From the cell containing the given text, extract its center point as (X, Y) coordinate. 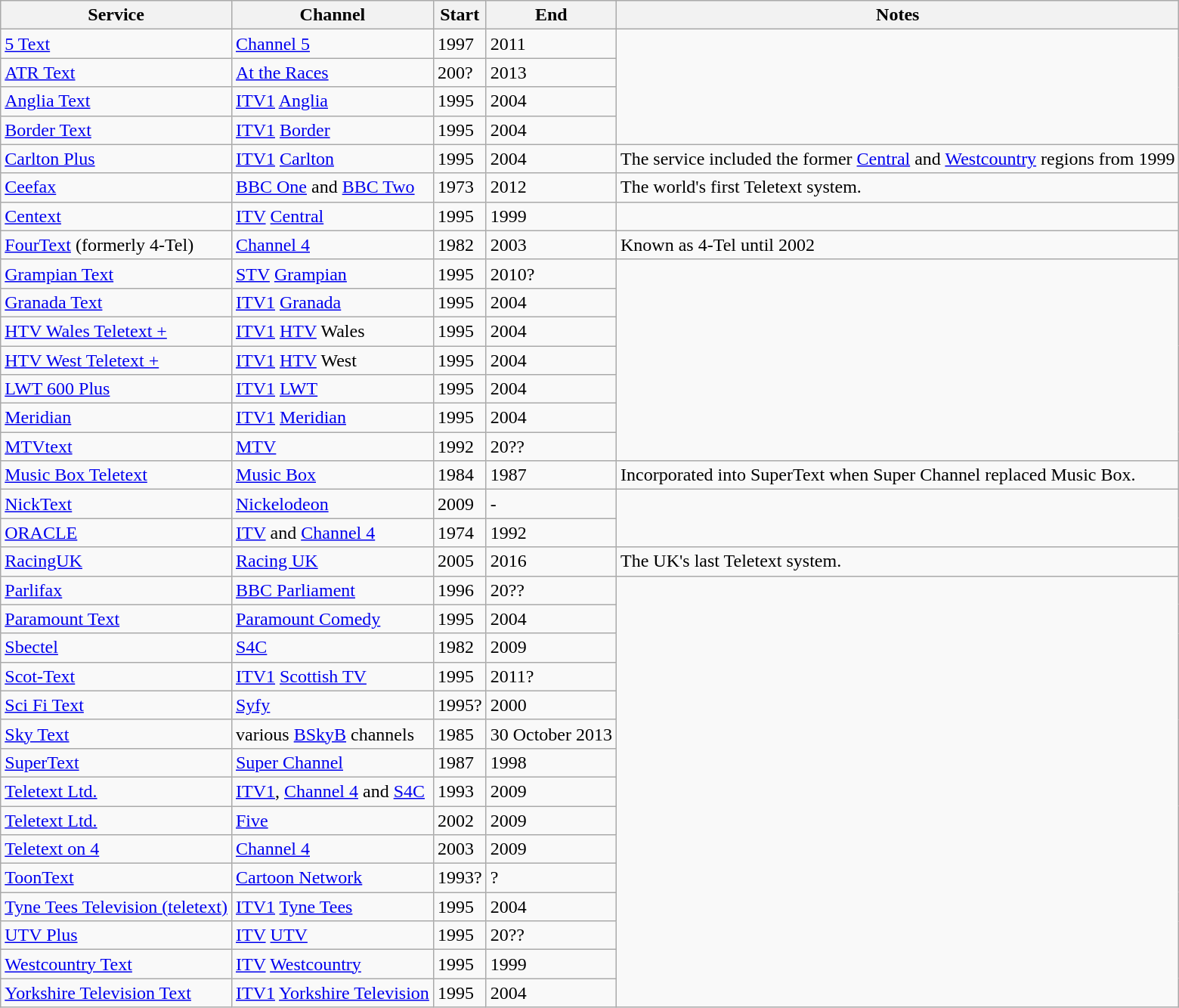
The service included the former Central and Westcountry regions from 1999 (897, 159)
HTV West Teletext + (116, 360)
BBC One and BBC Two (333, 187)
Parlifax (116, 590)
2005 (460, 561)
5 Text (116, 44)
2011? (551, 676)
LWT 600 Plus (116, 389)
Service (116, 15)
ITV1 HTV West (333, 360)
STV Grampian (333, 274)
Sci Fi Text (116, 705)
ATR Text (116, 73)
ITV UTV (333, 935)
ITV1 Scottish TV (333, 676)
Five (333, 820)
Ceefax (116, 187)
ITV1 Border (333, 130)
Anglia Text (116, 101)
ITV1 Meridian (333, 418)
1984 (460, 475)
End (551, 15)
1993 (460, 791)
2016 (551, 561)
1985 (460, 734)
ITV1 LWT (333, 389)
1973 (460, 187)
Nickelodeon (333, 504)
30 October 2013 (551, 734)
Super Channel (333, 762)
ToonText (116, 878)
Paramount Comedy (333, 619)
1995? (460, 705)
1974 (460, 533)
FourText (formerly 4-Tel) (116, 245)
Notes (897, 15)
1997 (460, 44)
Granada Text (116, 302)
ITV1 Tyne Tees (333, 907)
ITV Central (333, 216)
Scot-Text (116, 676)
Grampian Text (116, 274)
Music Box (333, 475)
Start (460, 15)
ITV1 Carlton (333, 159)
The world's first Teletext system. (897, 187)
Incorporated into SuperText when Super Channel replaced Music Box. (897, 475)
Sbectel (116, 648)
Channel (333, 15)
- (551, 504)
Paramount Text (116, 619)
2011 (551, 44)
HTV Wales Teletext + (116, 331)
Teletext on 4 (116, 849)
BBC Parliament (333, 590)
200? (460, 73)
ITV1 HTV Wales (333, 331)
ITV and Channel 4 (333, 533)
Tyne Tees Television (teletext) (116, 907)
RacingUK (116, 561)
Sky Text (116, 734)
Centext (116, 216)
ITV1, Channel 4 and S4C (333, 791)
ORACLE (116, 533)
ITV Westcountry (333, 964)
1996 (460, 590)
The UK's last Teletext system. (897, 561)
Cartoon Network (333, 878)
Syfy (333, 705)
Carlton Plus (116, 159)
MTVtext (116, 447)
Racing UK (333, 561)
Yorkshire Television Text (116, 993)
Westcountry Text (116, 964)
2002 (460, 820)
ITV1 Anglia (333, 101)
Meridian (116, 418)
2000 (551, 705)
UTV Plus (116, 935)
Music Box Teletext (116, 475)
MTV (333, 447)
Known as 4-Tel until 2002 (897, 245)
1993? (460, 878)
1998 (551, 762)
ITV1 Granada (333, 302)
S4C (333, 648)
? (551, 878)
various BSkyB channels (333, 734)
SuperText (116, 762)
Channel 5 (333, 44)
2012 (551, 187)
2013 (551, 73)
NickText (116, 504)
Border Text (116, 130)
ITV1 Yorkshire Television (333, 993)
At the Races (333, 73)
2010? (551, 274)
